From the cell containing the given text, extract its center point as (x, y) coordinate. 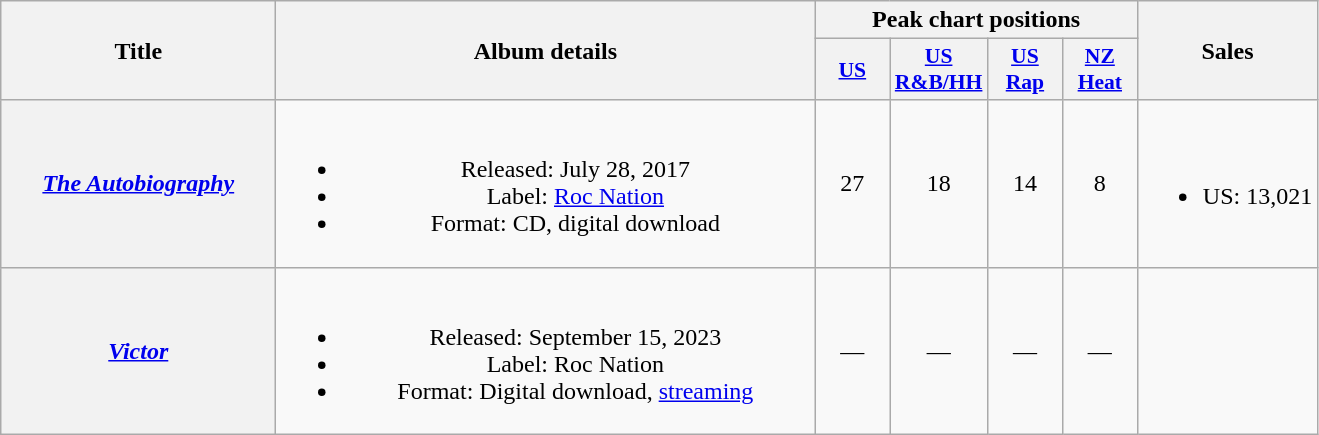
NZHeat (1100, 70)
18 (939, 184)
27 (852, 184)
Released: July 28, 2017Label: Roc NationFormat: CD, digital download (546, 184)
USR&B/HH (939, 70)
US (852, 70)
US Rap (1024, 70)
US: 13,021 (1227, 184)
8 (1100, 184)
Sales (1227, 50)
Album details (546, 50)
Peak chart positions (976, 20)
14 (1024, 184)
Title (138, 50)
The Autobiography (138, 184)
Victor (138, 350)
Released: September 15, 2023Label: Roc NationFormat: Digital download, streaming (546, 350)
